Provide the (x, y) coordinate of the cell's center where the given text is located.  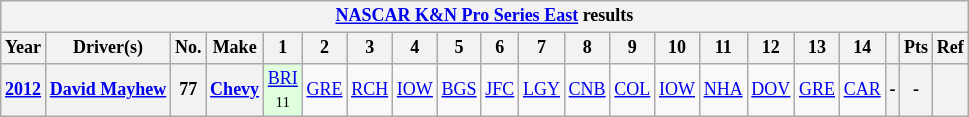
Make (235, 48)
Pts (916, 48)
4 (416, 48)
JFC (500, 90)
10 (678, 48)
1 (282, 48)
6 (500, 48)
COL (632, 90)
9 (632, 48)
3 (370, 48)
NHA (723, 90)
BGS (459, 90)
NASCAR K&N Pro Series East results (484, 16)
CNB (587, 90)
No. (188, 48)
Chevy (235, 90)
11 (723, 48)
2012 (24, 90)
2 (324, 48)
Driver(s) (108, 48)
13 (818, 48)
LGY (542, 90)
7 (542, 48)
12 (771, 48)
Ref (950, 48)
5 (459, 48)
David Mayhew (108, 90)
BRI11 (282, 90)
RCH (370, 90)
8 (587, 48)
CAR (862, 90)
77 (188, 90)
Year (24, 48)
DOV (771, 90)
14 (862, 48)
